For the text-containing cell, return its midpoint in [X, Y] coordinate format. 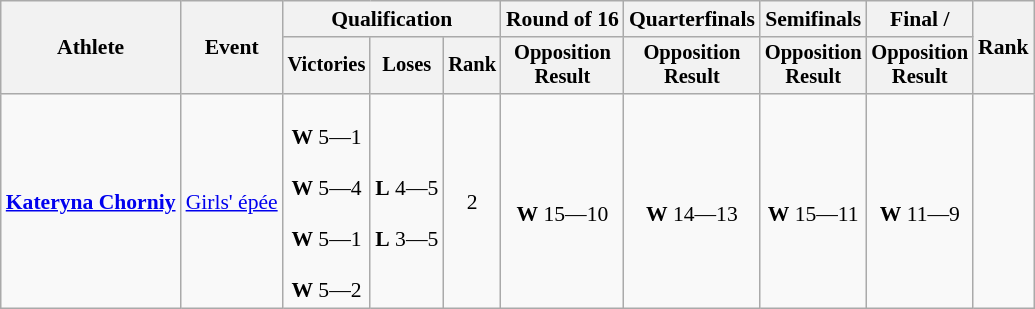
Loses [406, 66]
W 15—11 [814, 201]
Round of 16 [562, 19]
W 15—10 [562, 201]
Quarterfinals [692, 19]
Event [232, 48]
Kateryna Chorniy [91, 201]
W 11—9 [920, 201]
Semifinals [814, 19]
Qualification [392, 19]
Girls' épée [232, 201]
Victories [327, 66]
Final / [920, 19]
L 4—5L 3—5 [406, 201]
W 14—13 [692, 201]
2 [472, 201]
W 5—1W 5—4W 5—1W 5—2 [327, 201]
Athlete [91, 48]
